Capture the cell that displays the provided text and extract its (x, y) central coordinate. 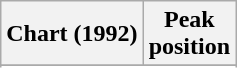
Chart (1992) (72, 34)
Peakposition (189, 34)
